From the cell containing the given text, extract its center point as (x, y) coordinate. 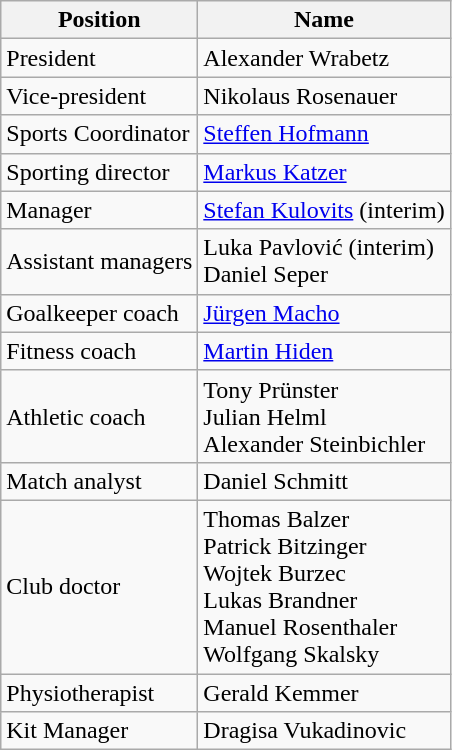
Luka Pavlović (interim) Daniel Seper (324, 262)
Manager (100, 210)
President (100, 58)
Markus Katzer (324, 172)
Gerald Kemmer (324, 693)
Steffen Hofmann (324, 134)
Vice-president (100, 96)
Position (100, 20)
Martin Hiden (324, 351)
Alexander Wrabetz (324, 58)
Match analyst (100, 481)
Sporting director (100, 172)
Name (324, 20)
Physiotherapist (100, 693)
Jürgen Macho (324, 313)
Sports Coordinator (100, 134)
Nikolaus Rosenauer (324, 96)
Stefan Kulovits (interim) (324, 210)
Club doctor (100, 586)
Kit Manager (100, 731)
Assistant managers (100, 262)
Dragisa Vukadinovic (324, 731)
Goalkeeper coach (100, 313)
Daniel Schmitt (324, 481)
Thomas Balzer Patrick Bitzinger Wojtek Burzec Lukas Brandner Manuel Rosenthaler Wolfgang Skalsky (324, 586)
Tony Prünster Julian Helml Alexander Steinbichler (324, 416)
Athletic coach (100, 416)
Fitness coach (100, 351)
